Find where the given text appears and provide that cell's center as (X, Y) coordinate. 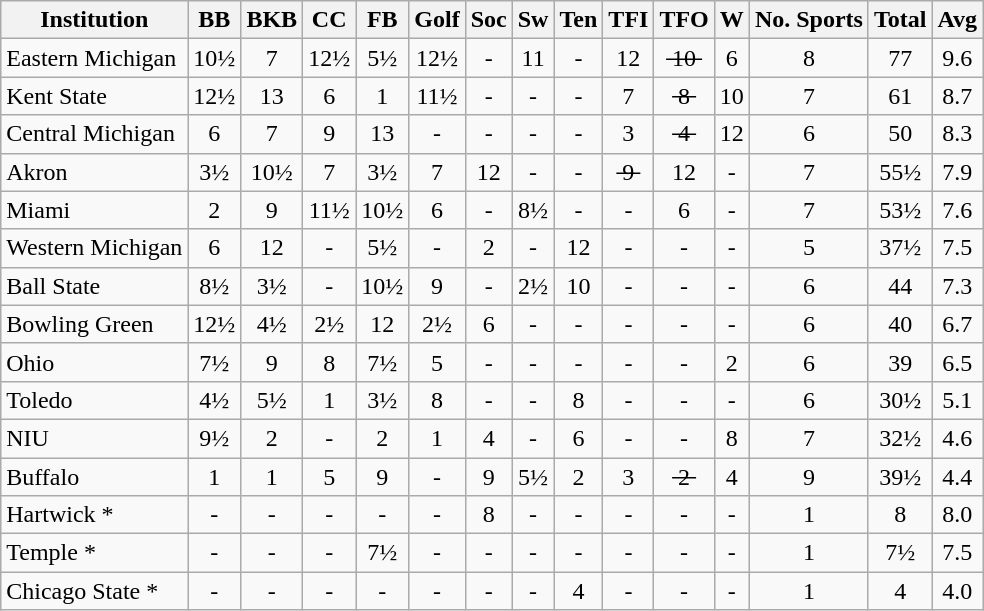
Buffalo (94, 477)
77 (900, 58)
11 (533, 58)
W (732, 20)
Avg (958, 20)
Miami (94, 210)
61 (900, 96)
Institution (94, 20)
Bowling Green (94, 324)
7.3 (958, 286)
9.6 (958, 58)
44 (900, 286)
CC (330, 20)
Akron (94, 172)
6.7 (958, 324)
Kent State (94, 96)
BKB (272, 20)
50 (900, 134)
6.5 (958, 362)
9½ (214, 438)
NIU (94, 438)
8.7 (958, 96)
37½ (900, 248)
TFO (684, 20)
Central Michigan (94, 134)
5.1 (958, 400)
55½ (900, 172)
4.6 (958, 438)
39 (900, 362)
4.0 (958, 591)
Western Michigan (94, 248)
39½ (900, 477)
Chicago State * (94, 591)
53½ (900, 210)
7.6 (958, 210)
No. Sports (808, 20)
8.0 (958, 515)
8.3 (958, 134)
40 (900, 324)
Temple * (94, 553)
Eastern Michigan (94, 58)
Golf (437, 20)
Ball State (94, 286)
TFI (628, 20)
Total (900, 20)
Sw (533, 20)
7.9 (958, 172)
4.4 (958, 477)
BB (214, 20)
32½ (900, 438)
Hartwick * (94, 515)
Soc (488, 20)
Ten (578, 20)
Ohio (94, 362)
Toledo (94, 400)
30½ (900, 400)
FB (382, 20)
